Provide the [X, Y] coordinate of the cell's center where the given text is located.  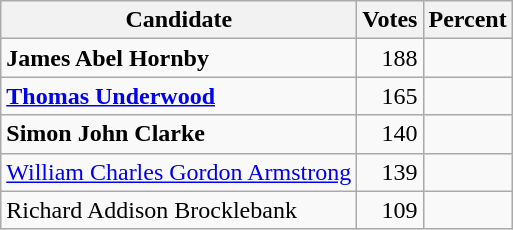
139 [390, 172]
Votes [390, 20]
Richard Addison Brocklebank [179, 210]
James Abel Hornby [179, 58]
109 [390, 210]
140 [390, 134]
188 [390, 58]
Candidate [179, 20]
165 [390, 96]
William Charles Gordon Armstrong [179, 172]
Simon John Clarke [179, 134]
Thomas Underwood [179, 96]
Percent [468, 20]
